Search for the cell housing the specified text and yield its (x, y) center coordinate. 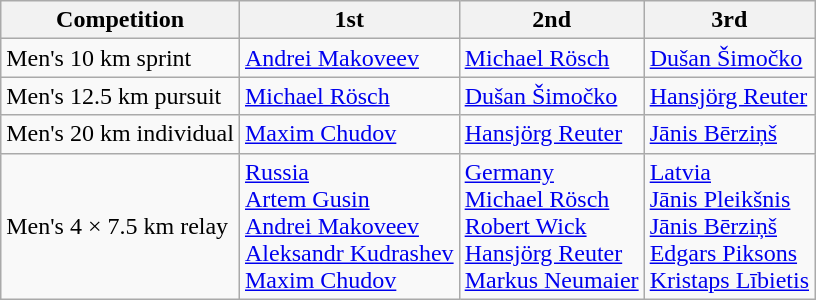
RussiaArtem GusinAndrei MakoveevAleksandr KudrashevMaxim Chudov (349, 226)
LatviaJānis PleikšnisJānis BērziņšEdgars PiksonsKristaps Lībietis (729, 226)
Maxim Chudov (349, 134)
Men's 12.5 km pursuit (120, 96)
Andrei Makoveev (349, 58)
2nd (552, 20)
1st (349, 20)
Men's 20 km individual (120, 134)
GermanyMichael RöschRobert WickHansjörg ReuterMarkus Neumaier (552, 226)
Men's 10 km sprint (120, 58)
Competition (120, 20)
Men's 4 × 7.5 km relay (120, 226)
Jānis Bērziņš (729, 134)
3rd (729, 20)
